Determine the [X, Y] coordinate at the center of the cell enclosing the given text.  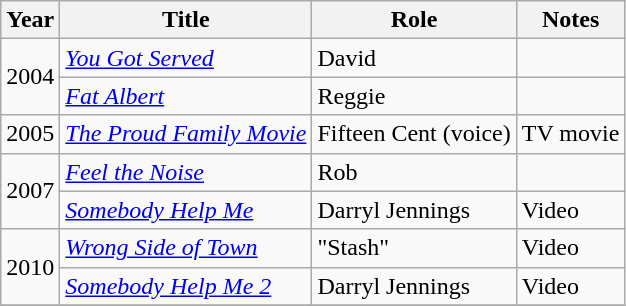
Wrong Side of Town [186, 248]
Fat Albert [186, 96]
You Got Served [186, 58]
2010 [30, 267]
Reggie [414, 96]
Title [186, 20]
Rob [414, 172]
Somebody Help Me 2 [186, 286]
2007 [30, 191]
Somebody Help Me [186, 210]
2004 [30, 77]
The Proud Family Movie [186, 134]
David [414, 58]
Year [30, 20]
TV movie [570, 134]
"Stash" [414, 248]
Fifteen Cent (voice) [414, 134]
Notes [570, 20]
2005 [30, 134]
Feel the Noise [186, 172]
Role [414, 20]
